Search for the cell housing the specified text and yield its [X, Y] center coordinate. 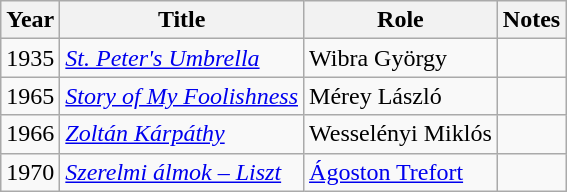
1966 [30, 134]
Zoltán Kárpáthy [182, 134]
Role [401, 20]
Ágoston Trefort [401, 172]
1965 [30, 96]
Wesselényi Miklós [401, 134]
Wibra György [401, 58]
1970 [30, 172]
St. Peter's Umbrella [182, 58]
Szerelmi álmok – Liszt [182, 172]
1935 [30, 58]
Notes [531, 20]
Title [182, 20]
Year [30, 20]
Story of My Foolishness [182, 96]
Mérey László [401, 96]
